Capture the cell that displays the provided text and extract its (x, y) central coordinate. 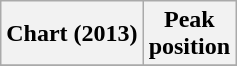
Chart (2013) (72, 34)
Peakposition (189, 34)
